Provide the (X, Y) coordinate of the cell's center where the given text is located.  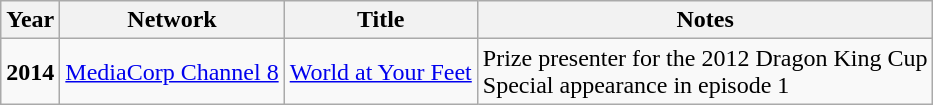
MediaCorp Channel 8 (172, 72)
Notes (705, 20)
2014 (30, 72)
Title (380, 20)
Year (30, 20)
Network (172, 20)
Prize presenter for the 2012 Dragon King Cup Special appearance in episode 1 (705, 72)
World at Your Feet (380, 72)
